Identify which cell holds the provided text, then report its [x, y] central coordinate. 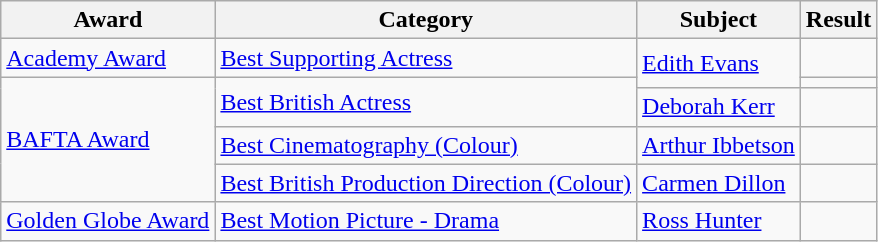
Best Cinematography (Colour) [426, 145]
Academy Award [108, 58]
Carmen Dillon [719, 183]
Subject [719, 20]
Best Motion Picture - Drama [426, 221]
BAFTA Award [108, 140]
Result [838, 20]
Best British Actress [426, 102]
Ross Hunter [719, 221]
Category [426, 20]
Golden Globe Award [108, 221]
Award [108, 20]
Deborah Kerr [719, 107]
Best Supporting Actress [426, 58]
Edith Evans [719, 64]
Best British Production Direction (Colour) [426, 183]
Arthur Ibbetson [719, 145]
